From the cell containing the given text, extract its center point as (X, Y) coordinate. 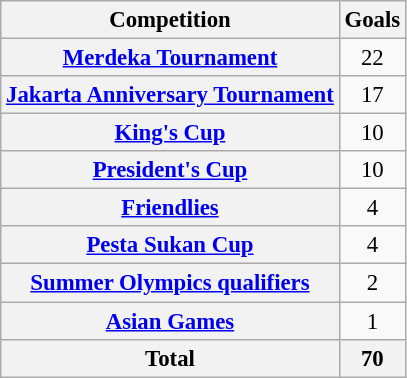
Merdeka Tournament (170, 58)
King's Cup (170, 133)
Asian Games (170, 321)
1 (372, 321)
Competition (170, 20)
Goals (372, 20)
Total (170, 358)
2 (372, 283)
17 (372, 95)
22 (372, 58)
Pesta Sukan Cup (170, 245)
President's Cup (170, 170)
70 (372, 358)
Jakarta Anniversary Tournament (170, 95)
Summer Olympics qualifiers (170, 283)
Friendlies (170, 208)
